Detect which cell encompasses the target text, then output its (x, y) center coordinate. 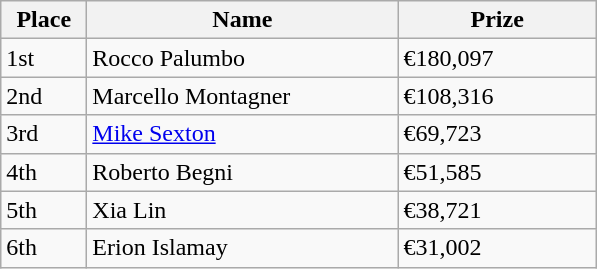
Roberto Begni (242, 172)
Marcello Montagner (242, 96)
5th (44, 210)
4th (44, 172)
Mike Sexton (242, 134)
Xia Lin (242, 210)
Prize (498, 20)
2nd (44, 96)
€38,721 (498, 210)
Rocco Palumbo (242, 58)
1st (44, 58)
3rd (44, 134)
€51,585 (498, 172)
Erion Islamay (242, 248)
€180,097 (498, 58)
Name (242, 20)
€69,723 (498, 134)
6th (44, 248)
€31,002 (498, 248)
€108,316 (498, 96)
Place (44, 20)
